For the text-containing cell, return its midpoint in (X, Y) coordinate format. 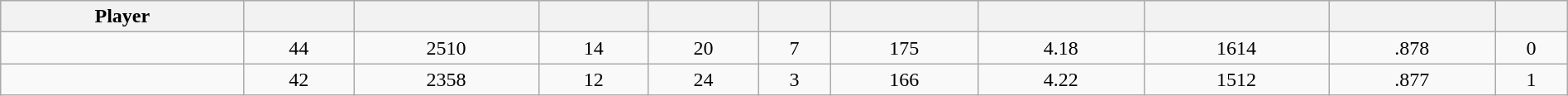
4.22 (1060, 79)
20 (703, 48)
2510 (447, 48)
166 (904, 79)
.877 (1413, 79)
3 (794, 79)
44 (299, 48)
1614 (1236, 48)
24 (703, 79)
12 (594, 79)
4.18 (1060, 48)
0 (1532, 48)
7 (794, 48)
14 (594, 48)
1 (1532, 79)
175 (904, 48)
1512 (1236, 79)
Player (122, 17)
.878 (1413, 48)
42 (299, 79)
2358 (447, 79)
